Locate the cell with the specified text and output its (X, Y) center coordinate. 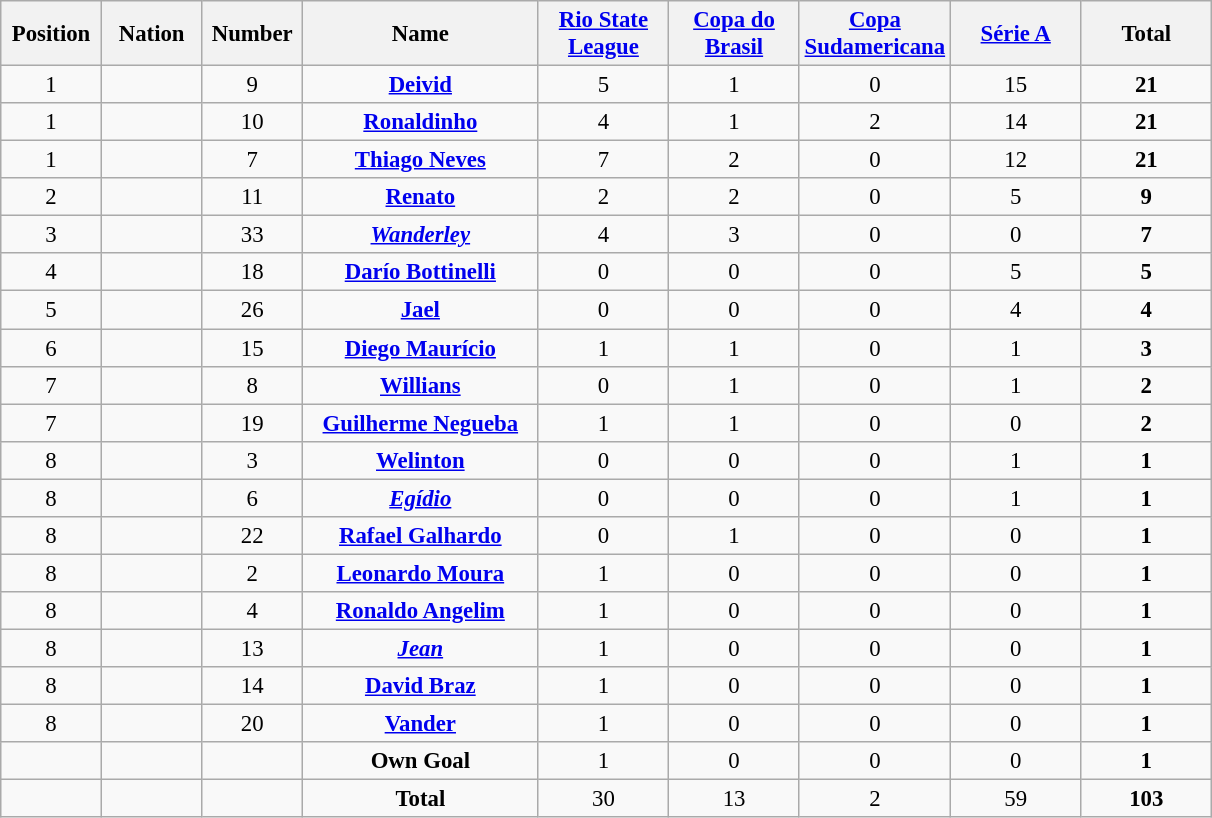
22 (252, 536)
Darío Bottinelli (421, 273)
Position (52, 34)
Rafael Galhardo (421, 536)
Jean (421, 648)
Egídio (421, 498)
33 (252, 235)
Renato (421, 197)
Wanderley (421, 235)
26 (252, 310)
David Braz (421, 686)
Number (252, 34)
Jael (421, 310)
30 (604, 799)
Ronaldinho (421, 122)
Guilherme Negueba (421, 423)
20 (252, 724)
Ronaldo Angelim (421, 611)
Name (421, 34)
Nation (152, 34)
Copa Sudamericana (874, 34)
Vander (421, 724)
11 (252, 197)
Welinton (421, 460)
Leonardo Moura (421, 573)
Série A (1016, 34)
Thiago Neves (421, 160)
19 (252, 423)
Diego Maurício (421, 348)
12 (1016, 160)
Willians (421, 385)
Copa do Brasil (734, 34)
59 (1016, 799)
Deivid (421, 85)
10 (252, 122)
103 (1146, 799)
Rio State League (604, 34)
Own Goal (421, 761)
18 (252, 273)
